Search for the cell housing the specified text and yield its [X, Y] center coordinate. 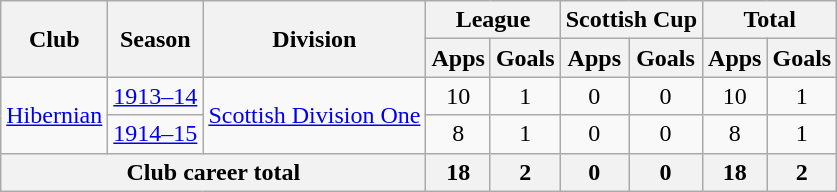
Club career total [214, 172]
1913–14 [156, 96]
League [493, 20]
Season [156, 39]
Scottish Cup [631, 20]
1914–15 [156, 134]
Total [770, 20]
Division [314, 39]
Club [54, 39]
Hibernian [54, 115]
Scottish Division One [314, 115]
